Extract the [X, Y] coordinate from the center of the cell holding the provided text.  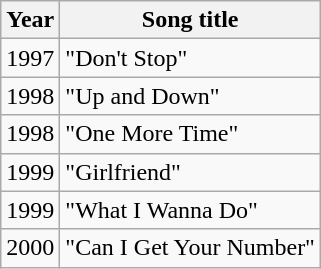
"Can I Get Your Number" [190, 248]
1997 [30, 58]
"Girlfriend" [190, 172]
2000 [30, 248]
"What I Wanna Do" [190, 210]
Song title [190, 20]
"One More Time" [190, 134]
Year [30, 20]
"Don't Stop" [190, 58]
"Up and Down" [190, 96]
